Scan for the cell matching the given text and deliver its [X, Y] coordinate at center. 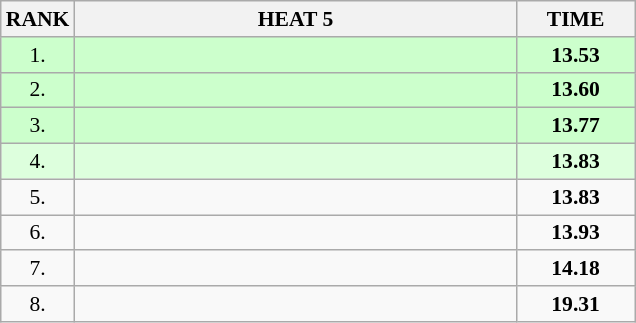
HEAT 5 [295, 19]
4. [38, 162]
1. [38, 55]
13.77 [576, 126]
19.31 [576, 304]
13.93 [576, 233]
3. [38, 126]
2. [38, 90]
13.60 [576, 90]
6. [38, 233]
5. [38, 197]
7. [38, 269]
RANK [38, 19]
14.18 [576, 269]
13.53 [576, 55]
TIME [576, 19]
8. [38, 304]
